From the cell containing the given text, extract its center point as (X, Y) coordinate. 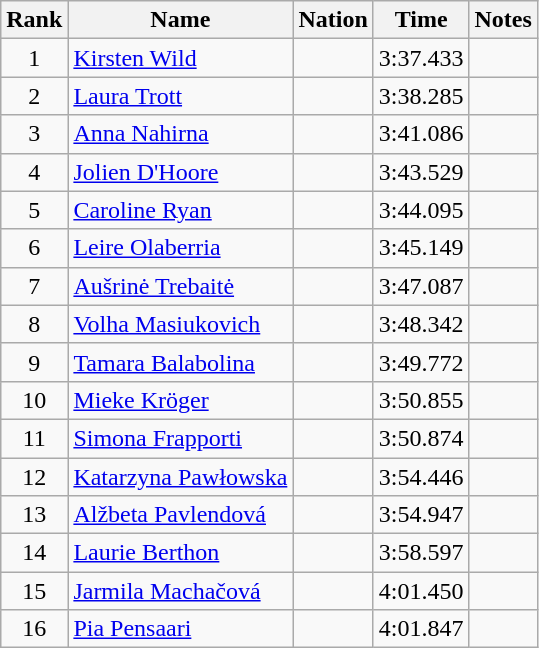
3:58.597 (421, 553)
13 (34, 515)
Volha Masiukovich (180, 324)
Anna Nahirna (180, 134)
9 (34, 362)
3:48.342 (421, 324)
3:38.285 (421, 96)
2 (34, 96)
Alžbeta Pavlendová (180, 515)
3:54.947 (421, 515)
11 (34, 438)
10 (34, 400)
Notes (503, 20)
3:47.087 (421, 286)
Simona Frapporti (180, 438)
5 (34, 210)
Leire Olaberria (180, 248)
Nation (333, 20)
3:37.433 (421, 58)
3:43.529 (421, 172)
Laurie Berthon (180, 553)
Aušrinė Trebaitė (180, 286)
3:54.446 (421, 477)
Jolien D'Hoore (180, 172)
3:41.086 (421, 134)
4:01.450 (421, 591)
3:49.772 (421, 362)
Tamara Balabolina (180, 362)
16 (34, 629)
12 (34, 477)
8 (34, 324)
Caroline Ryan (180, 210)
14 (34, 553)
3:50.855 (421, 400)
4:01.847 (421, 629)
4 (34, 172)
Rank (34, 20)
Pia Pensaari (180, 629)
Jarmila Machačová (180, 591)
Katarzyna Pawłowska (180, 477)
3:44.095 (421, 210)
3:50.874 (421, 438)
Laura Trott (180, 96)
3:45.149 (421, 248)
Time (421, 20)
Name (180, 20)
1 (34, 58)
6 (34, 248)
3 (34, 134)
7 (34, 286)
Kirsten Wild (180, 58)
Mieke Kröger (180, 400)
15 (34, 591)
